Detect which cell encompasses the target text, then output its (X, Y) center coordinate. 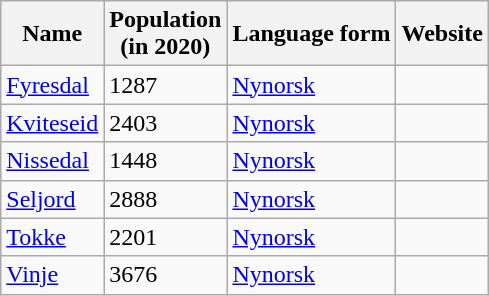
Language form (312, 34)
Nissedal (52, 161)
Population(in 2020) (166, 34)
2403 (166, 123)
2201 (166, 237)
Seljord (52, 199)
3676 (166, 275)
Name (52, 34)
Website (442, 34)
1448 (166, 161)
2888 (166, 199)
Fyresdal (52, 85)
Kviteseid (52, 123)
1287 (166, 85)
Tokke (52, 237)
Vinje (52, 275)
